Return the (X, Y) coordinate for the center point of the cell that contains the specified text.  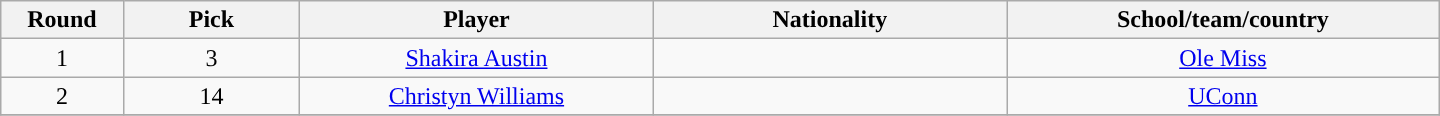
Round (62, 20)
Nationality (830, 20)
Christyn Williams (476, 96)
School/team/country (1224, 20)
2 (62, 96)
Shakira Austin (476, 58)
UConn (1224, 96)
1 (62, 58)
Pick (212, 20)
14 (212, 96)
Ole Miss (1224, 58)
Player (476, 20)
3 (212, 58)
